Search for the cell housing the specified text and yield its (x, y) center coordinate. 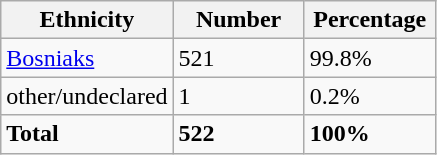
Total (87, 134)
Ethnicity (87, 20)
521 (238, 58)
Bosniaks (87, 58)
Percentage (370, 20)
1 (238, 96)
other/undeclared (87, 96)
99.8% (370, 58)
522 (238, 134)
0.2% (370, 96)
Number (238, 20)
100% (370, 134)
